Return [x, y] of the center of cell containing provided text 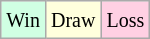
Draw [72, 20]
Win [24, 20]
Loss [126, 20]
